From the cell containing the given text, extract its center point as (x, y) coordinate. 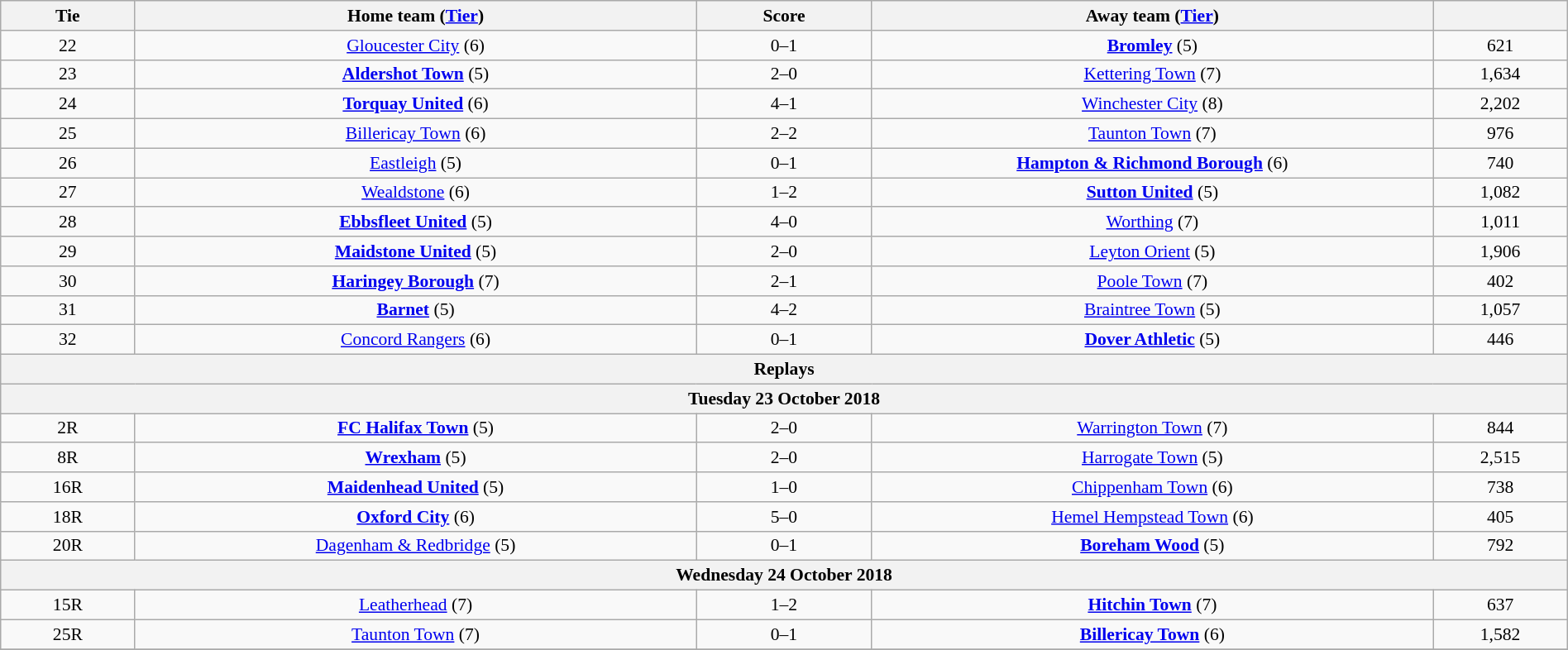
20R (68, 546)
8R (68, 458)
2,515 (1500, 458)
792 (1500, 546)
Wealdstone (6) (415, 193)
Braintree Town (5) (1153, 310)
1,906 (1500, 251)
637 (1500, 605)
1,082 (1500, 193)
Warrington Town (7) (1153, 428)
976 (1500, 134)
1–0 (784, 487)
Poole Town (7) (1153, 281)
Kettering Town (7) (1153, 74)
Wrexham (5) (415, 458)
Oxford City (6) (415, 517)
4–0 (784, 222)
Away team (Tier) (1153, 16)
Tuesday 23 October 2018 (784, 399)
25R (68, 634)
5–0 (784, 517)
Chippenham Town (6) (1153, 487)
446 (1500, 340)
Haringey Borough (7) (415, 281)
29 (68, 251)
Dagenham & Redbridge (5) (415, 546)
Eastleigh (5) (415, 163)
Home team (Tier) (415, 16)
26 (68, 163)
2–2 (784, 134)
2,202 (1500, 104)
Harrogate Town (5) (1153, 458)
16R (68, 487)
31 (68, 310)
4–1 (784, 104)
405 (1500, 517)
Gloucester City (6) (415, 45)
621 (1500, 45)
1,634 (1500, 74)
Winchester City (8) (1153, 104)
FC Halifax Town (5) (415, 428)
Torquay United (6) (415, 104)
2R (68, 428)
22 (68, 45)
Sutton United (5) (1153, 193)
1,011 (1500, 222)
844 (1500, 428)
Boreham Wood (5) (1153, 546)
Bromley (5) (1153, 45)
23 (68, 74)
Ebbsfleet United (5) (415, 222)
18R (68, 517)
Tie (68, 16)
Aldershot Town (5) (415, 74)
15R (68, 605)
27 (68, 193)
25 (68, 134)
Leatherhead (7) (415, 605)
30 (68, 281)
Barnet (5) (415, 310)
740 (1500, 163)
Hitchin Town (7) (1153, 605)
Hemel Hempstead Town (6) (1153, 517)
Replays (784, 370)
32 (68, 340)
Hampton & Richmond Borough (6) (1153, 163)
2–1 (784, 281)
402 (1500, 281)
1,582 (1500, 634)
Dover Athletic (5) (1153, 340)
Maidstone United (5) (415, 251)
738 (1500, 487)
24 (68, 104)
Worthing (7) (1153, 222)
Wednesday 24 October 2018 (784, 576)
Score (784, 16)
4–2 (784, 310)
1,057 (1500, 310)
Leyton Orient (5) (1153, 251)
Maidenhead United (5) (415, 487)
Concord Rangers (6) (415, 340)
28 (68, 222)
